Return (X, Y) of the center of cell containing provided text 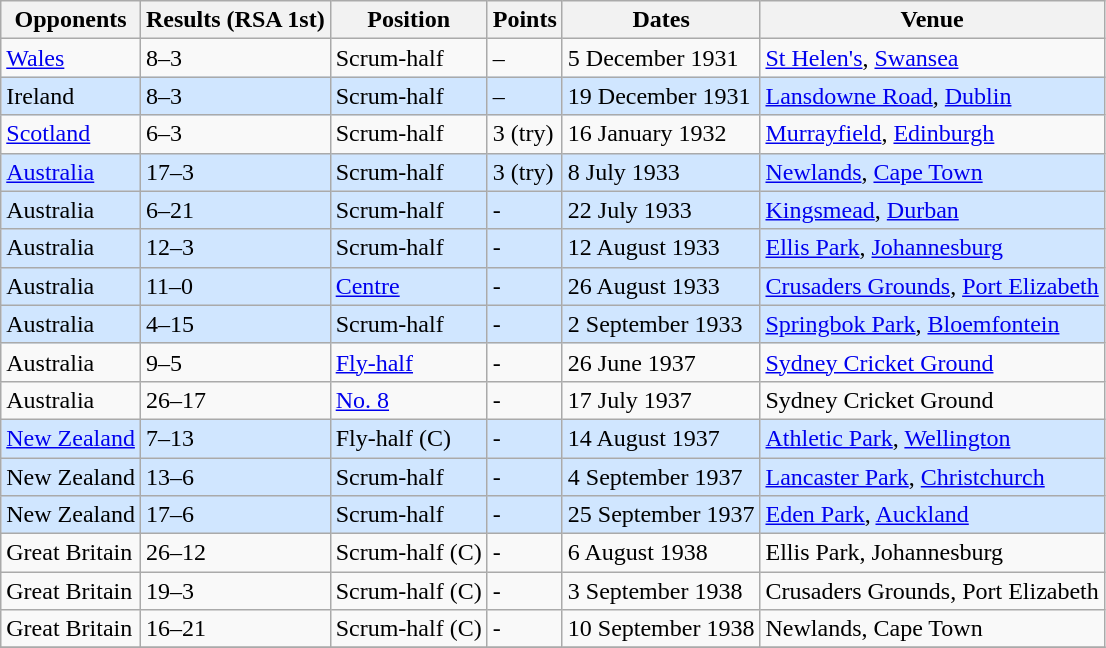
Fly-half (C) (408, 438)
Wales (71, 58)
5 December 1931 (661, 58)
4 September 1937 (661, 477)
17–3 (235, 172)
Points (524, 20)
13–6 (235, 477)
Results (RSA 1st) (235, 20)
2 September 1933 (661, 324)
11–0 (235, 286)
Eden Park, Auckland (932, 515)
17–6 (235, 515)
6–3 (235, 134)
26–17 (235, 400)
Fly-half (408, 362)
Ireland (71, 96)
No. 8 (408, 400)
3 September 1938 (661, 591)
Centre (408, 286)
17 July 1937 (661, 400)
9–5 (235, 362)
16–21 (235, 629)
12 August 1933 (661, 248)
22 July 1933 (661, 210)
Opponents (71, 20)
19 December 1931 (661, 96)
8 July 1933 (661, 172)
14 August 1937 (661, 438)
12–3 (235, 248)
Kingsmead, Durban (932, 210)
Athletic Park, Wellington (932, 438)
Dates (661, 20)
Lansdowne Road, Dublin (932, 96)
Springbok Park, Bloemfontein (932, 324)
26–12 (235, 553)
16 January 1932 (661, 134)
Venue (932, 20)
4–15 (235, 324)
26 June 1937 (661, 362)
10 September 1938 (661, 629)
Position (408, 20)
26 August 1933 (661, 286)
19–3 (235, 591)
St Helen's, Swansea (932, 58)
Scotland (71, 134)
25 September 1937 (661, 515)
6–21 (235, 210)
Murrayfield, Edinburgh (932, 134)
7–13 (235, 438)
Lancaster Park, Christchurch (932, 477)
6 August 1938 (661, 553)
